For the text-containing cell, return its midpoint in (X, Y) coordinate format. 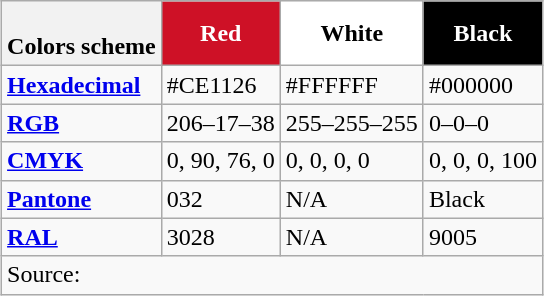
Source: (272, 275)
Pantone (82, 199)
3028 (220, 237)
255–255–255 (352, 123)
RAL (82, 237)
Red (220, 34)
#FFFFFF (352, 85)
#000000 (482, 85)
CMYK (82, 161)
032 (220, 199)
0, 0, 0, 100 (482, 161)
206–17–38 (220, 123)
9005 (482, 237)
Colors scheme (82, 34)
White (352, 34)
0, 90, 76, 0 (220, 161)
#CE1126 (220, 85)
0–0–0 (482, 123)
RGB (82, 123)
Hexadecimal (82, 85)
0, 0, 0, 0 (352, 161)
